Scan for the cell matching the given text and deliver its (x, y) coordinate at center. 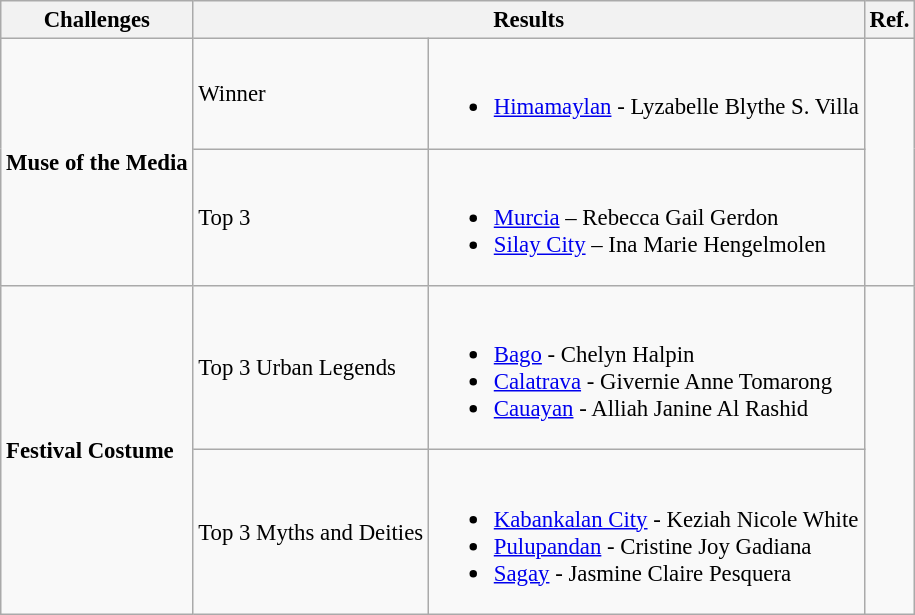
Ref. (889, 20)
Kabankalan City - Keziah Nicole WhitePulupandan - Cristine Joy GadianaSagay - Jasmine Claire Pesquera (646, 532)
Muse of the Media (97, 162)
Top 3 (311, 218)
Top 3 Urban Legends (311, 368)
Challenges (97, 20)
Festival Costume (97, 450)
Bago - Chelyn HalpinCalatrava - Givernie Anne TomarongCauayan - Alliah Janine Al Rashid (646, 368)
Murcia – Rebecca Gail GerdonSilay City – Ina Marie Hengelmolen (646, 218)
Top 3 Myths and Deities (311, 532)
Winner (311, 94)
Himamaylan - Lyzabelle Blythe S. Villa (646, 94)
Results (528, 20)
